For the text-containing cell, return its midpoint in [x, y] coordinate format. 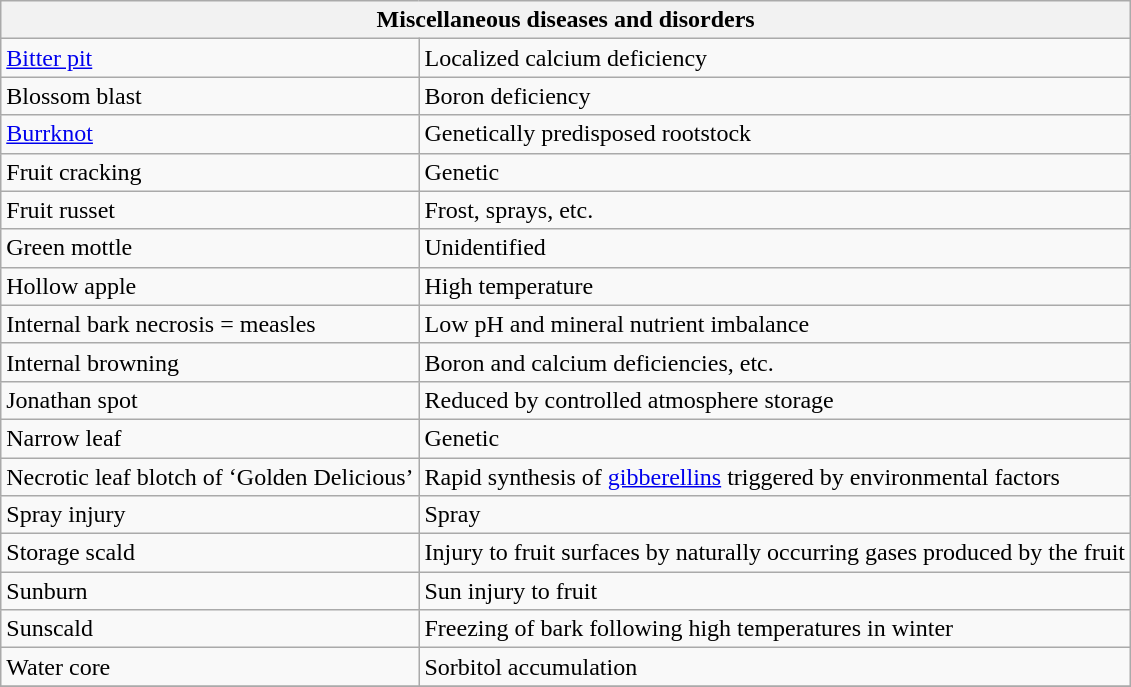
Boron deficiency [775, 96]
Miscellaneous diseases and disorders [566, 20]
Sunscald [210, 629]
Necrotic leaf blotch of ‘Golden Delicious’ [210, 477]
Frost, sprays, etc. [775, 210]
Reduced by controlled atmosphere storage [775, 400]
Sun injury to fruit [775, 591]
Spray injury [210, 515]
High temperature [775, 286]
Bitter pit [210, 58]
Narrow leaf [210, 438]
Fruit cracking [210, 172]
Genetically predisposed rootstock [775, 134]
Jonathan spot [210, 400]
Storage scald [210, 553]
Low pH and mineral nutrient imbalance [775, 324]
Injury to fruit surfaces by naturally occurring gases produced by the fruit [775, 553]
Spray [775, 515]
Sorbitol accumulation [775, 667]
Rapid synthesis of gibberellins triggered by environmental factors [775, 477]
Burrknot [210, 134]
Water core [210, 667]
Internal browning [210, 362]
Unidentified [775, 248]
Internal bark necrosis = measles [210, 324]
Green mottle [210, 248]
Sunburn [210, 591]
Fruit russet [210, 210]
Freezing of bark following high temperatures in winter [775, 629]
Localized calcium deficiency [775, 58]
Hollow apple [210, 286]
Blossom blast [210, 96]
Boron and calcium deficiencies, etc. [775, 362]
